Find where the given text appears and provide that cell's center as (x, y) coordinate. 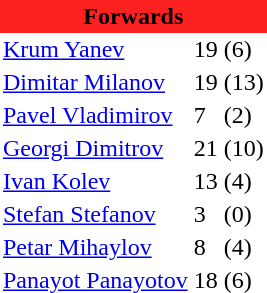
(2) (244, 116)
8 (206, 248)
3 (206, 214)
Forwards (134, 16)
(6) (244, 50)
Georgi Dimitrov (96, 148)
Pavel Vladimirov (96, 116)
7 (206, 116)
(0) (244, 214)
Stefan Stefanov (96, 214)
(13) (244, 82)
Krum Yanev (96, 50)
Ivan Kolev (96, 182)
21 (206, 148)
Dimitar Milanov (96, 82)
13 (206, 182)
(10) (244, 148)
Petar Mihaylov (96, 248)
